Return [x, y] of the center of cell containing provided text 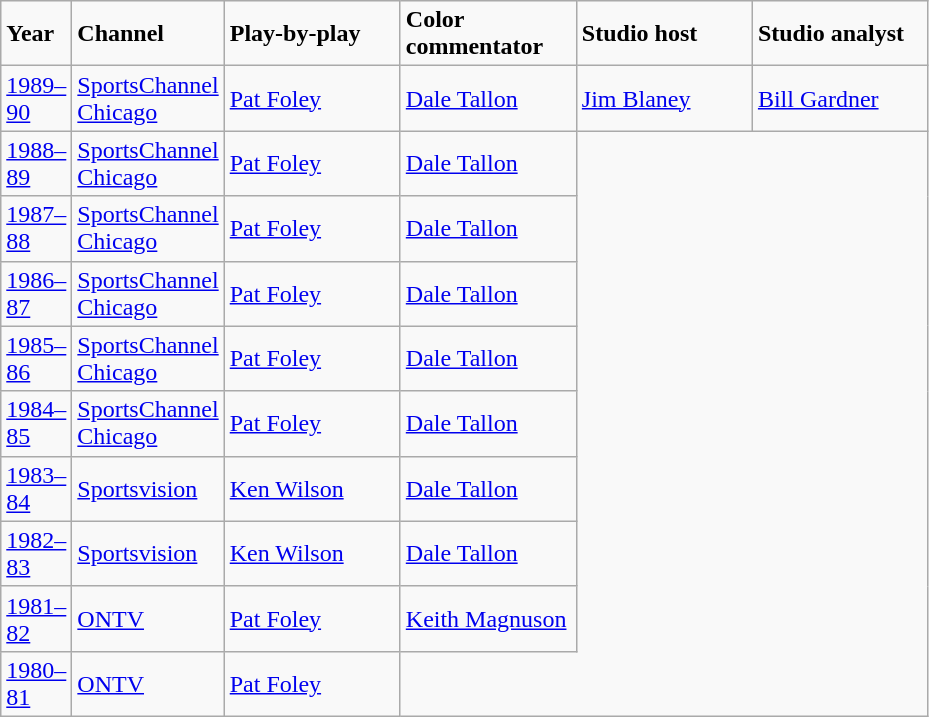
1988–89 [36, 164]
1985–86 [36, 358]
1987–88 [36, 228]
1983–84 [36, 488]
Studio analyst [840, 34]
Play-by-play [312, 34]
Studio host [664, 34]
1981–82 [36, 618]
1989–90 [36, 98]
Bill Gardner [840, 98]
Year [36, 34]
1984–85 [36, 424]
1980–81 [36, 684]
Channel [148, 34]
1982–83 [36, 554]
Keith Magnuson [488, 618]
1986–87 [36, 294]
Color commentator [488, 34]
Jim Blaney [664, 98]
